Return [x, y] of the center of cell containing provided text 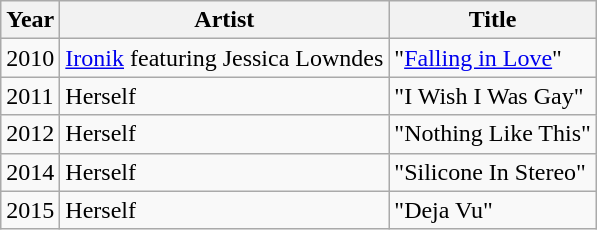
"I Wish I Was Gay" [493, 96]
Ironik featuring Jessica Lowndes [224, 58]
2011 [30, 96]
2010 [30, 58]
"Deja Vu" [493, 210]
2015 [30, 210]
2014 [30, 172]
"Falling in Love" [493, 58]
Year [30, 20]
Artist [224, 20]
2012 [30, 134]
"Silicone In Stereo" [493, 172]
Title [493, 20]
"Nothing Like This" [493, 134]
